Determine the (X, Y) coordinate at the center of the cell enclosing the given text.  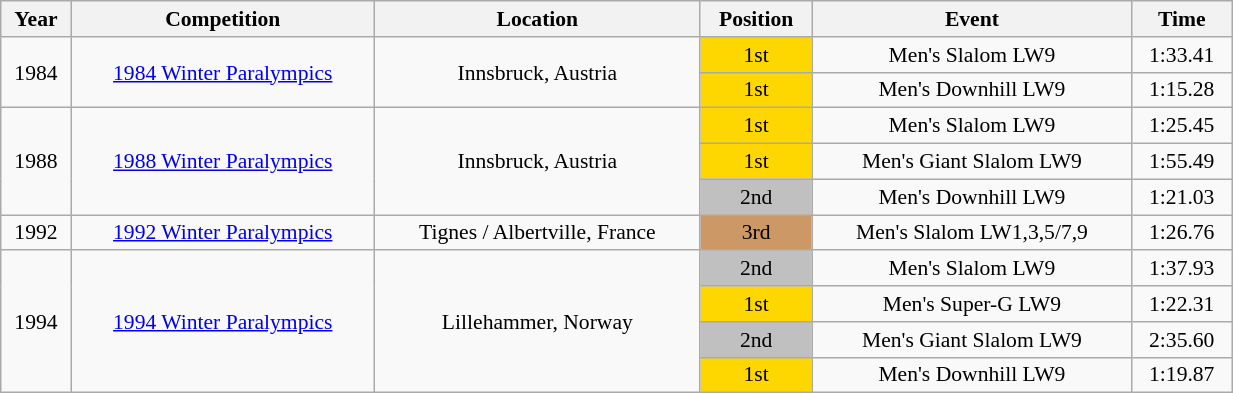
1:21.03 (1182, 197)
Location (537, 19)
1:22.31 (1182, 304)
1988 Winter Paralympics (222, 162)
1:19.87 (1182, 375)
1994 (36, 322)
1:37.93 (1182, 269)
Position (756, 19)
Men's Slalom LW1,3,5/7,9 (972, 233)
3rd (756, 233)
1992 Winter Paralympics (222, 233)
Year (36, 19)
Lillehammer, Norway (537, 322)
1984 (36, 72)
1:25.45 (1182, 126)
Event (972, 19)
1988 (36, 162)
2:35.60 (1182, 340)
1:33.41 (1182, 55)
1994 Winter Paralympics (222, 322)
Tignes / Albertville, France (537, 233)
1:55.49 (1182, 162)
Time (1182, 19)
1984 Winter Paralympics (222, 72)
1:15.28 (1182, 90)
Competition (222, 19)
1992 (36, 233)
Men's Super-G LW9 (972, 304)
1:26.76 (1182, 233)
